Capture the cell that displays the provided text and extract its (x, y) central coordinate. 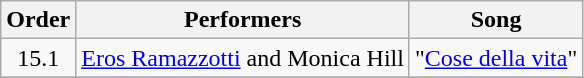
15.1 (38, 58)
Performers (243, 20)
Song (496, 20)
"Cose della vita" (496, 58)
Order (38, 20)
Eros Ramazzotti and Monica Hill (243, 58)
